Search for the cell housing the specified text and yield its (X, Y) center coordinate. 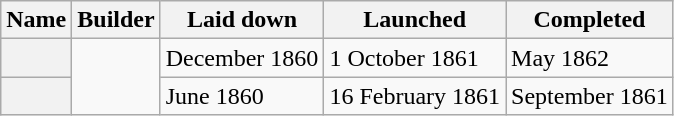
Launched (415, 20)
16 February 1861 (415, 96)
Builder (116, 20)
Laid down (242, 20)
Name (36, 20)
June 1860 (242, 96)
September 1861 (590, 96)
Completed (590, 20)
1 October 1861 (415, 58)
May 1862 (590, 58)
December 1860 (242, 58)
